Locate the cell with the specified text and output its (X, Y) center coordinate. 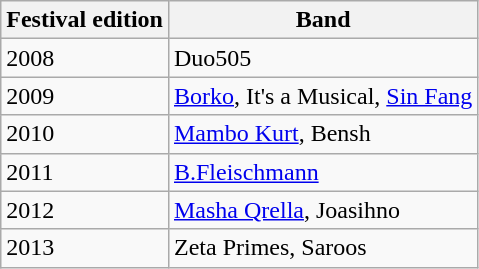
Duo505 (322, 58)
Borko, It's a Musical, Sin Fang (322, 96)
2009 (85, 96)
2008 (85, 58)
B.Fleischmann (322, 172)
2013 (85, 248)
Band (322, 20)
Mambo Kurt, Bensh (322, 134)
Zeta Primes, Saroos (322, 248)
2012 (85, 210)
2011 (85, 172)
Masha Qrella, Joasihno (322, 210)
Festival edition (85, 20)
2010 (85, 134)
